Scan for the cell matching the given text and deliver its [X, Y] coordinate at center. 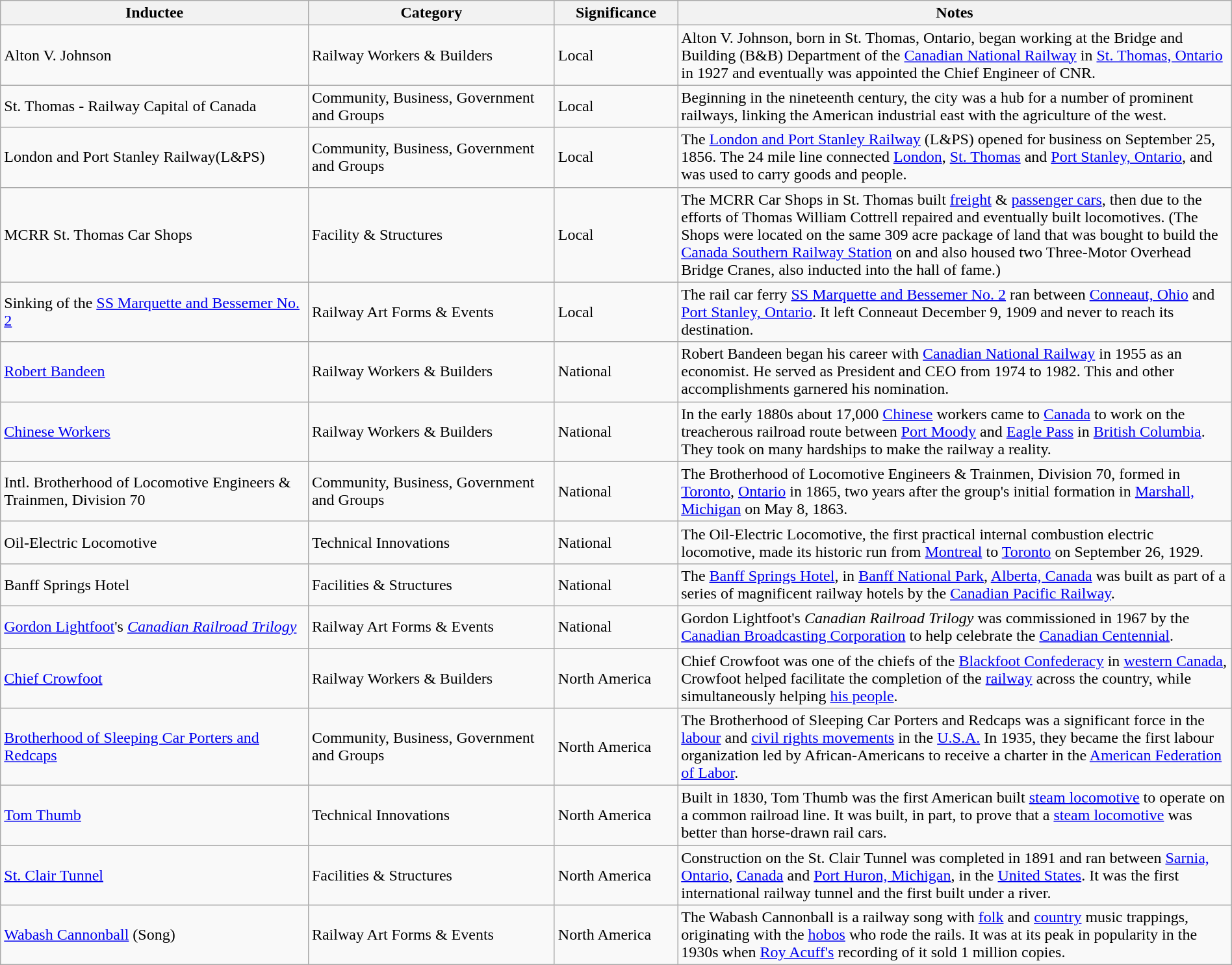
Chinese Workers [155, 431]
Chief Crowfoot [155, 678]
St. Clair Tunnel [155, 875]
Banff Springs Hotel [155, 585]
Brotherhood of Sleeping Car Porters and Redcaps [155, 747]
Oil-Electric Locomotive [155, 542]
London and Port Stanley Railway(L&PS) [155, 157]
St. Thomas - Railway Capital of Canada [155, 107]
Wabash Cannonball (Song) [155, 935]
Intl. Brotherhood of Locomotive Engineers & Trainmen, Division 70 [155, 491]
Notes [955, 13]
Inductee [155, 13]
Tom Thumb [155, 816]
Alton V. Johnson [155, 55]
Significance [616, 13]
MCRR St. Thomas Car Shops [155, 235]
Gordon Lightfoot's Canadian Railroad Trilogy [155, 626]
Category [431, 13]
Sinking of the SS Marquette and Bessemer No. 2 [155, 312]
Facility & Structures [431, 235]
Robert Bandeen [155, 372]
